Return the [x, y] coordinate for the center point of the cell that contains the specified text.  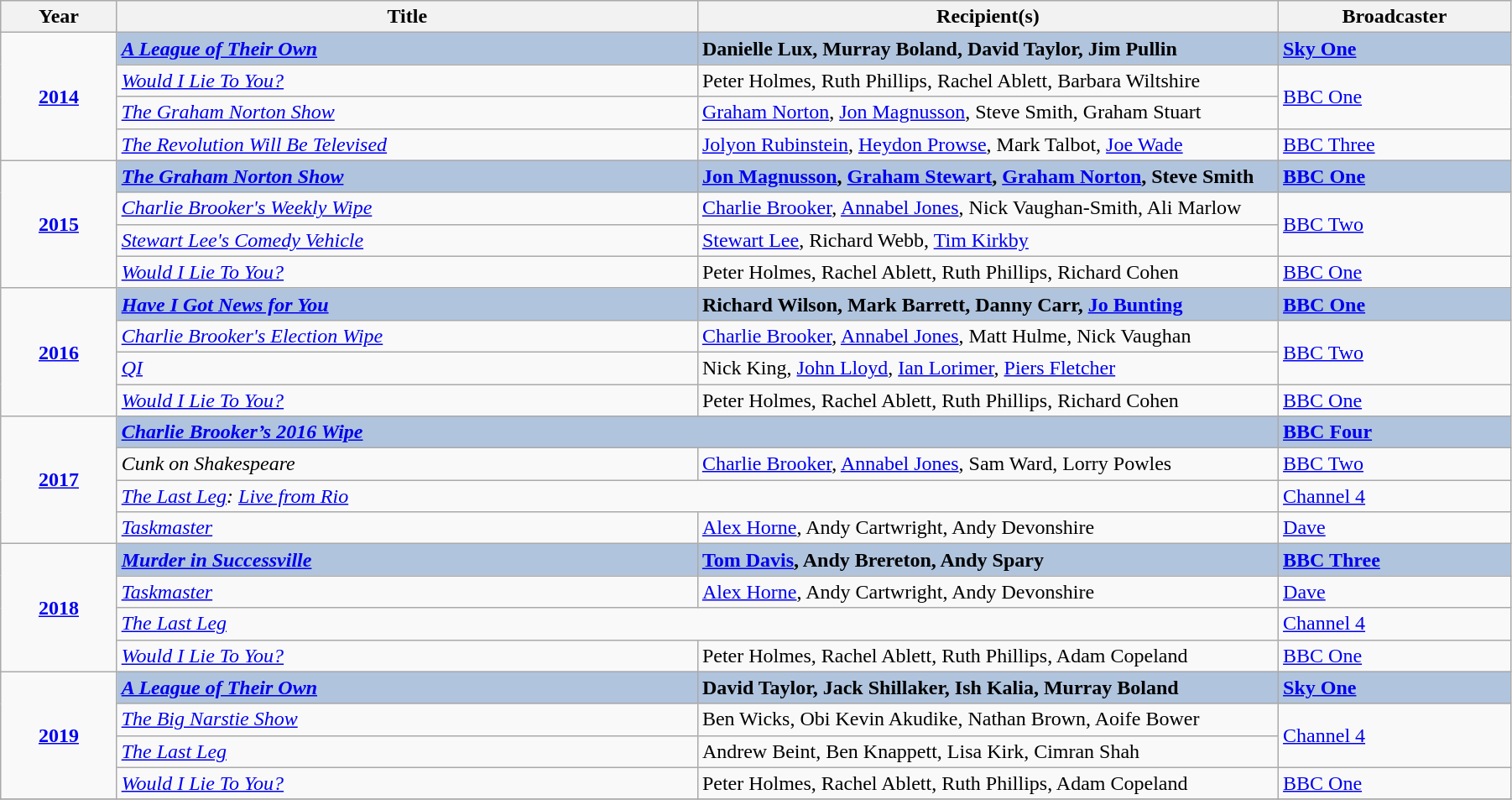
Broadcaster [1395, 17]
Charlie Brooker, Annabel Jones, Sam Ward, Lorry Powles [988, 464]
Charlie Brooker's Weekly Wipe [407, 208]
2019 [59, 735]
Title [407, 17]
Graham Norton, Jon Magnusson, Steve Smith, Graham Stuart [988, 112]
The Big Narstie Show [407, 719]
Charlie Brooker’s 2016 Wipe [697, 432]
David Taylor, Jack Shillaker, Ish Kalia, Murray Boland [988, 688]
2016 [59, 352]
Andrew Beint, Ben Knappett, Lisa Kirk, Cimran Shah [988, 751]
Danielle Lux, Murray Boland, David Taylor, Jim Pullin [988, 49]
Jolyon Rubinstein, Heydon Prowse, Mark Talbot, Joe Wade [988, 144]
Nick King, John Lloyd, Ian Lorimer, Piers Fletcher [988, 368]
Stewart Lee, Richard Webb, Tim Kirkby [988, 240]
Ben Wicks, Obi Kevin Akudike, Nathan Brown, Aoife Bower [988, 719]
Have I Got News for You [407, 304]
Charlie Brooker, Annabel Jones, Nick Vaughan-Smith, Ali Marlow [988, 208]
Tom Davis, Andy Brereton, Andy Spary [988, 560]
Charlie Brooker's Election Wipe [407, 336]
Peter Holmes, Ruth Phillips, Rachel Ablett, Barbara Wiltshire [988, 81]
QI [407, 368]
Stewart Lee's Comedy Vehicle [407, 240]
Murder in Successville [407, 560]
BBC Four [1395, 432]
Year [59, 17]
2017 [59, 480]
2014 [59, 97]
Jon Magnusson, Graham Stewart, Graham Norton, Steve Smith [988, 176]
2018 [59, 608]
The Revolution Will Be Televised [407, 144]
Richard Wilson, Mark Barrett, Danny Carr, Jo Bunting [988, 304]
2015 [59, 224]
Cunk on Shakespeare [407, 464]
Recipient(s) [988, 17]
Charlie Brooker, Annabel Jones, Matt Hulme, Nick Vaughan [988, 336]
The Last Leg: Live from Rio [697, 496]
